From the cell containing the given text, extract its center point as [x, y] coordinate. 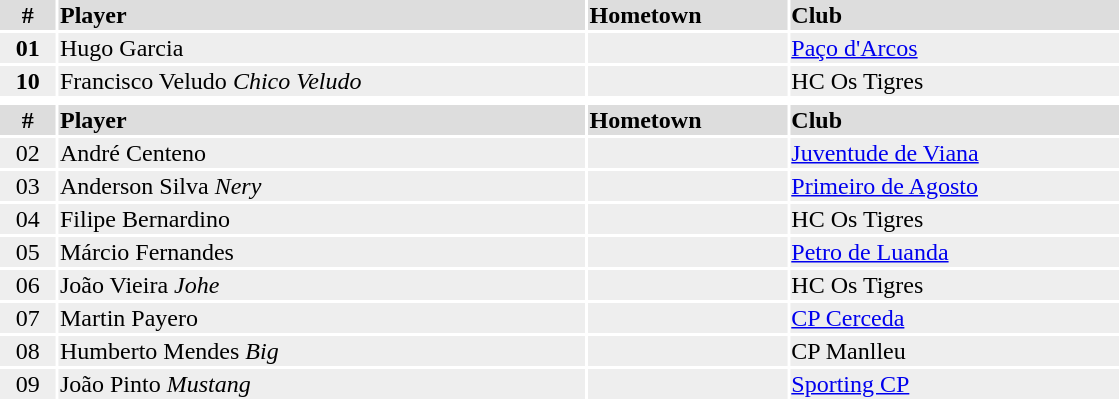
06 [28, 285]
João Vieira Johe [321, 285]
01 [28, 48]
03 [28, 186]
02 [28, 153]
Sporting CP [954, 384]
Márcio Fernandes [321, 252]
CP Manlleu [954, 351]
09 [28, 384]
Anderson Silva Nery [321, 186]
08 [28, 351]
05 [28, 252]
Filipe Bernardino [321, 219]
07 [28, 318]
CP Cerceda [954, 318]
Juventude de Viana [954, 153]
João Pinto Mustang [321, 384]
Martin Payero [321, 318]
Petro de Luanda [954, 252]
Humberto Mendes Big [321, 351]
Paço d'Arcos [954, 48]
Francisco Veludo Chico Veludo [321, 81]
04 [28, 219]
André Centeno [321, 153]
10 [28, 81]
Primeiro de Agosto [954, 186]
Hugo Garcia [321, 48]
